Output the (x, y) coordinate of the center of the cell containing the given text.  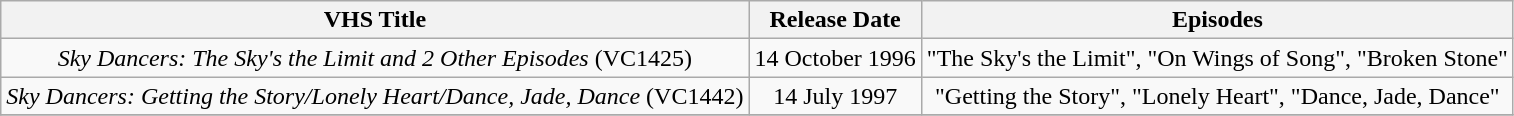
VHS Title (375, 20)
"Getting the Story", "Lonely Heart", "Dance, Jade, Dance" (1217, 96)
Sky Dancers: Getting the Story/Lonely Heart/Dance, Jade, Dance (VC1442) (375, 96)
Sky Dancers: The Sky's the Limit and 2 Other Episodes (VC1425) (375, 58)
Release Date (835, 20)
"The Sky's the Limit", "On Wings of Song", "Broken Stone" (1217, 58)
14 October 1996 (835, 58)
14 July 1997 (835, 96)
Episodes (1217, 20)
